Output the [X, Y] coordinate of the center of the cell containing the given text.  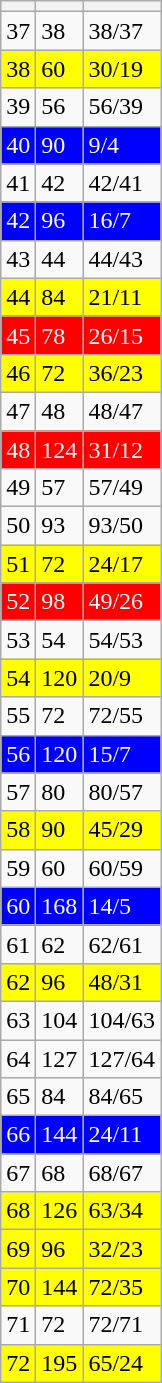
45 [18, 335]
30/19 [122, 69]
71 [18, 1325]
72/55 [122, 716]
44/43 [122, 259]
70 [18, 1287]
39 [18, 107]
69 [18, 1249]
46 [18, 373]
51 [18, 564]
62/61 [122, 944]
24/17 [122, 564]
9/4 [122, 145]
66 [18, 1135]
68/67 [122, 1173]
61 [18, 944]
59 [18, 868]
40 [18, 145]
124 [60, 449]
26/15 [122, 335]
16/7 [122, 221]
48/47 [122, 411]
93 [60, 526]
78 [60, 335]
104/63 [122, 1020]
42/41 [122, 183]
48/31 [122, 982]
45/29 [122, 830]
63/34 [122, 1211]
57/49 [122, 488]
41 [18, 183]
58 [18, 830]
80 [60, 792]
54/53 [122, 640]
93/50 [122, 526]
67 [18, 1173]
49 [18, 488]
168 [60, 906]
63 [18, 1020]
72/71 [122, 1325]
126 [60, 1211]
72/35 [122, 1287]
56/39 [122, 107]
15/7 [122, 754]
55 [18, 716]
36/23 [122, 373]
37 [18, 31]
65 [18, 1097]
84/65 [122, 1097]
20/9 [122, 678]
104 [60, 1020]
47 [18, 411]
21/11 [122, 297]
14/5 [122, 906]
60/59 [122, 868]
32/23 [122, 1249]
53 [18, 640]
50 [18, 526]
195 [60, 1363]
65/24 [122, 1363]
127/64 [122, 1059]
127 [60, 1059]
52 [18, 602]
31/12 [122, 449]
80/57 [122, 792]
49/26 [122, 602]
24/11 [122, 1135]
43 [18, 259]
38/37 [122, 31]
64 [18, 1059]
98 [60, 602]
